Detect which cell encompasses the target text, then output its (x, y) center coordinate. 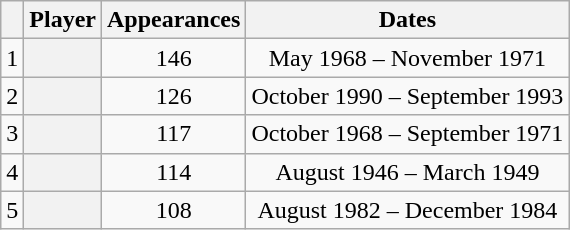
126 (174, 96)
114 (174, 172)
August 1946 – March 1949 (408, 172)
Player (63, 20)
October 1990 – September 1993 (408, 96)
5 (12, 210)
May 1968 – November 1971 (408, 58)
117 (174, 134)
Appearances (174, 20)
1 (12, 58)
August 1982 – December 1984 (408, 210)
October 1968 – September 1971 (408, 134)
108 (174, 210)
4 (12, 172)
3 (12, 134)
146 (174, 58)
2 (12, 96)
Dates (408, 20)
